Locate the cell with the specified text and output its [x, y] center coordinate. 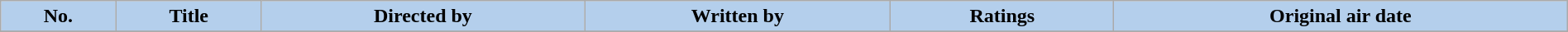
Original air date [1341, 16]
No. [58, 16]
Ratings [1002, 16]
Title [189, 16]
Written by [738, 16]
Directed by [423, 16]
